Identify which cell holds the provided text, then report its (x, y) central coordinate. 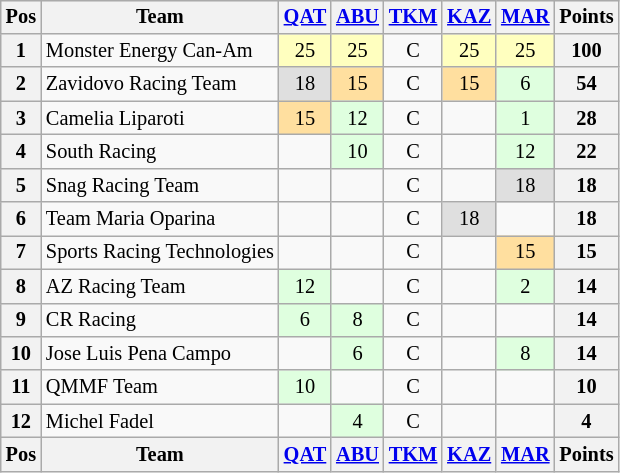
22 (586, 152)
Jose Luis Pena Campo (160, 354)
7 (21, 253)
QMMF Team (160, 387)
Zavidovo Racing Team (160, 84)
South Racing (160, 152)
Snag Racing Team (160, 185)
28 (586, 118)
Michel Fadel (160, 421)
Camelia Liparoti (160, 118)
9 (21, 320)
Sports Racing Technologies (160, 253)
CR Racing (160, 320)
54 (586, 84)
Team Maria Oparina (160, 219)
5 (21, 185)
11 (21, 387)
Monster Energy Can-Am (160, 51)
100 (586, 51)
3 (21, 118)
AZ Racing Team (160, 286)
